Detect which cell encompasses the target text, then output its [x, y] center coordinate. 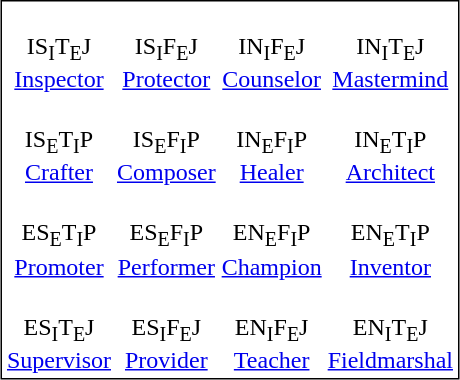
ISITEJInspector [58, 49]
INITEJMastermind [390, 49]
ESEFIPPerformer [166, 236]
ENEFIPChampion [272, 236]
INETIPArchitect [390, 143]
ESITEJSupervisor [58, 329]
ISEFIPComposer [166, 143]
INEFIPHealer [272, 143]
ESETIPPromoter [58, 236]
ISETIPCrafter [58, 143]
ENIFEJTeacher [272, 329]
ENETIPInventor [390, 236]
ESIFEJProvider [166, 329]
INIFEJCounselor [272, 49]
ENITEJFieldmarshal [390, 329]
ISIFEJProtector [166, 49]
